Pinpoint the cell where the given text exists, returning its [X, Y] midpoint coordinate. 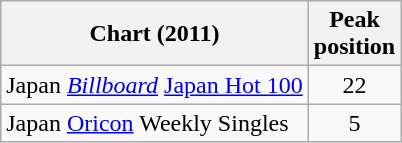
Peakposition [354, 34]
Japan Billboard Japan Hot 100 [155, 85]
Chart (2011) [155, 34]
5 [354, 123]
Japan Oricon Weekly Singles [155, 123]
22 [354, 85]
